Determine the (x, y) coordinate at the center of the cell enclosing the given text.  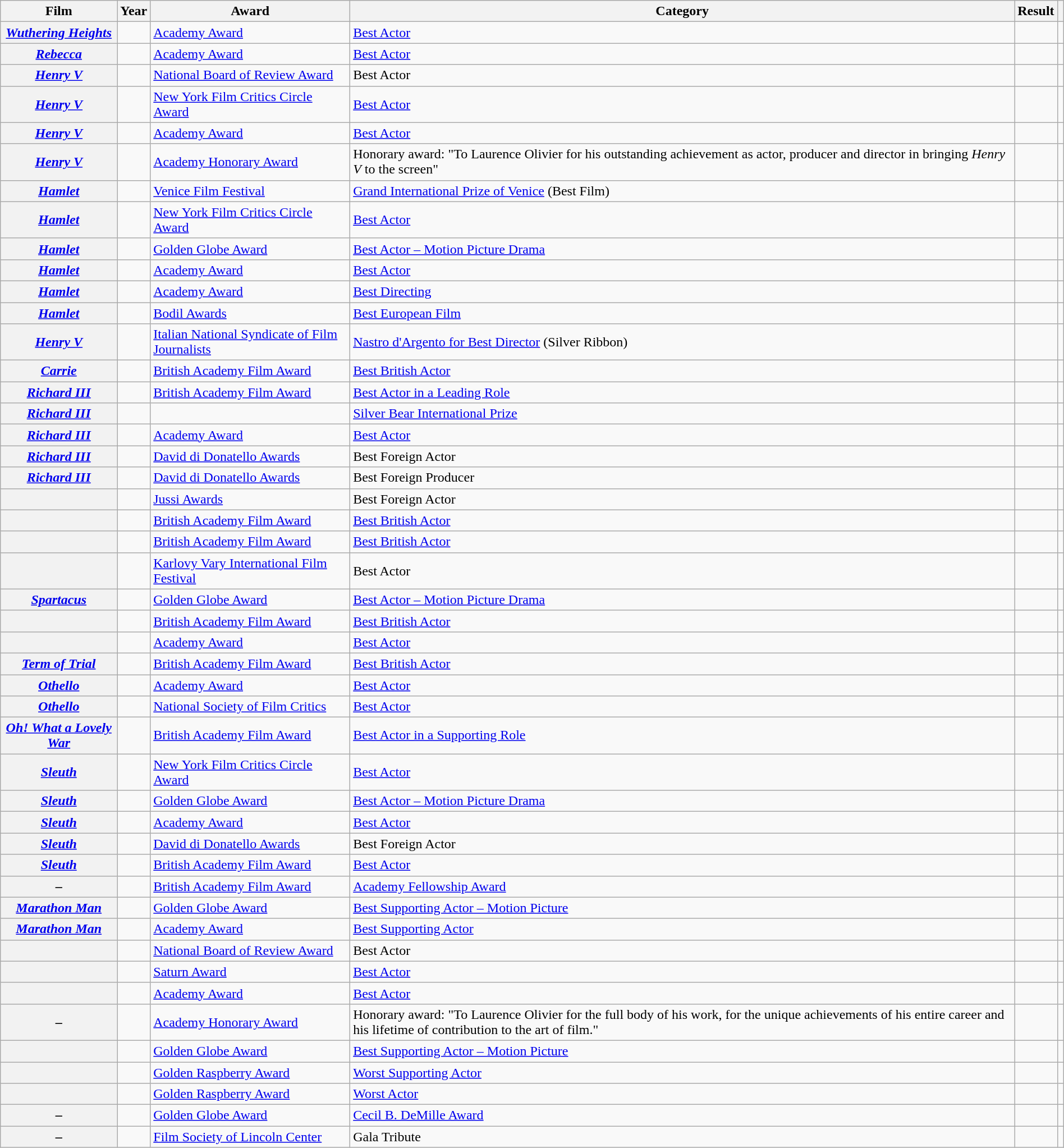
Term of Trial (59, 664)
Award (250, 11)
Best Actor in a Leading Role (682, 392)
Best Supporting Actor (682, 929)
Silver Bear International Prize (682, 414)
Rebecca (59, 54)
Film Society of Lincoln Center (250, 1137)
Italian National Syndicate of Film Journalists (250, 342)
Spartacus (59, 600)
Year (134, 11)
Worst Supporting Actor (682, 1073)
Best Directing (682, 291)
Result (1036, 11)
Honorary award: "To Laurence Olivier for his outstanding achievement as actor, producer and director in bringing Henry V to the screen" (682, 162)
Best Foreign Producer (682, 478)
Wuthering Heights (59, 33)
Gala Tribute (682, 1137)
Saturn Award (250, 972)
Best Actor in a Supporting Role (682, 735)
Cecil B. DeMille Award (682, 1115)
Worst Actor (682, 1094)
Category (682, 11)
Oh! What a Lovely War (59, 735)
Film (59, 11)
Venice Film Festival (250, 191)
Best European Film (682, 313)
Grand International Prize of Venice (Best Film) (682, 191)
Karlovy Vary International Film Festival (250, 570)
Jussi Awards (250, 499)
Carrie (59, 371)
Bodil Awards (250, 313)
National Society of Film Critics (250, 707)
Academy Fellowship Award (682, 886)
Nastro d'Argento for Best Director (Silver Ribbon) (682, 342)
